Detect which cell encompasses the target text, then output its [X, Y] center coordinate. 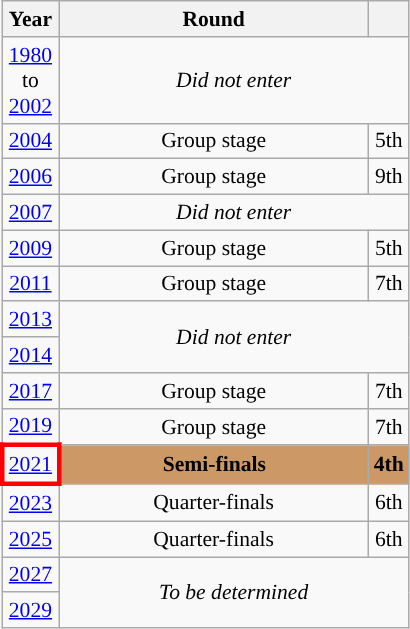
2007 [30, 213]
9th [389, 177]
Year [30, 19]
2004 [30, 141]
2023 [30, 502]
2019 [30, 426]
2027 [30, 575]
2011 [30, 284]
2013 [30, 320]
2025 [30, 539]
Semi-finals [214, 466]
2021 [30, 466]
2006 [30, 177]
2014 [30, 355]
1980to2002 [30, 80]
Round [214, 19]
2017 [30, 391]
4th [389, 466]
To be determined [234, 592]
2009 [30, 248]
2029 [30, 611]
